Return the [x, y] coordinate for the center point of the cell that contains the specified text.  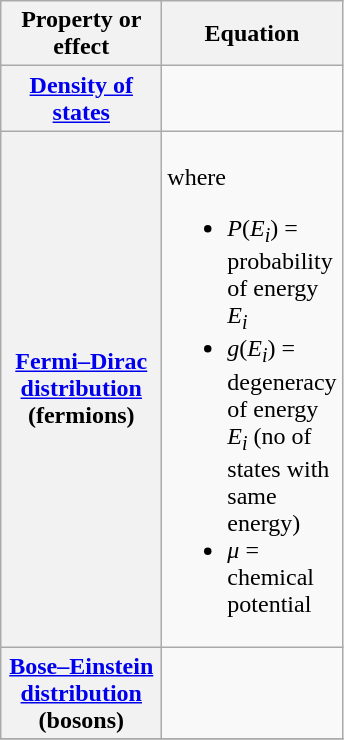
Equation [252, 34]
Property or effect [82, 34]
Density of states [82, 98]
where P(Ei) = probability of energy Eig(Ei) = degeneracy of energy Ei (no of states with same energy)μ = chemical potential [252, 389]
Bose–Einstein distribution (bosons) [82, 693]
Fermi–Dirac distribution (fermions) [82, 389]
